Identify which cell holds the provided text, then report its [x, y] central coordinate. 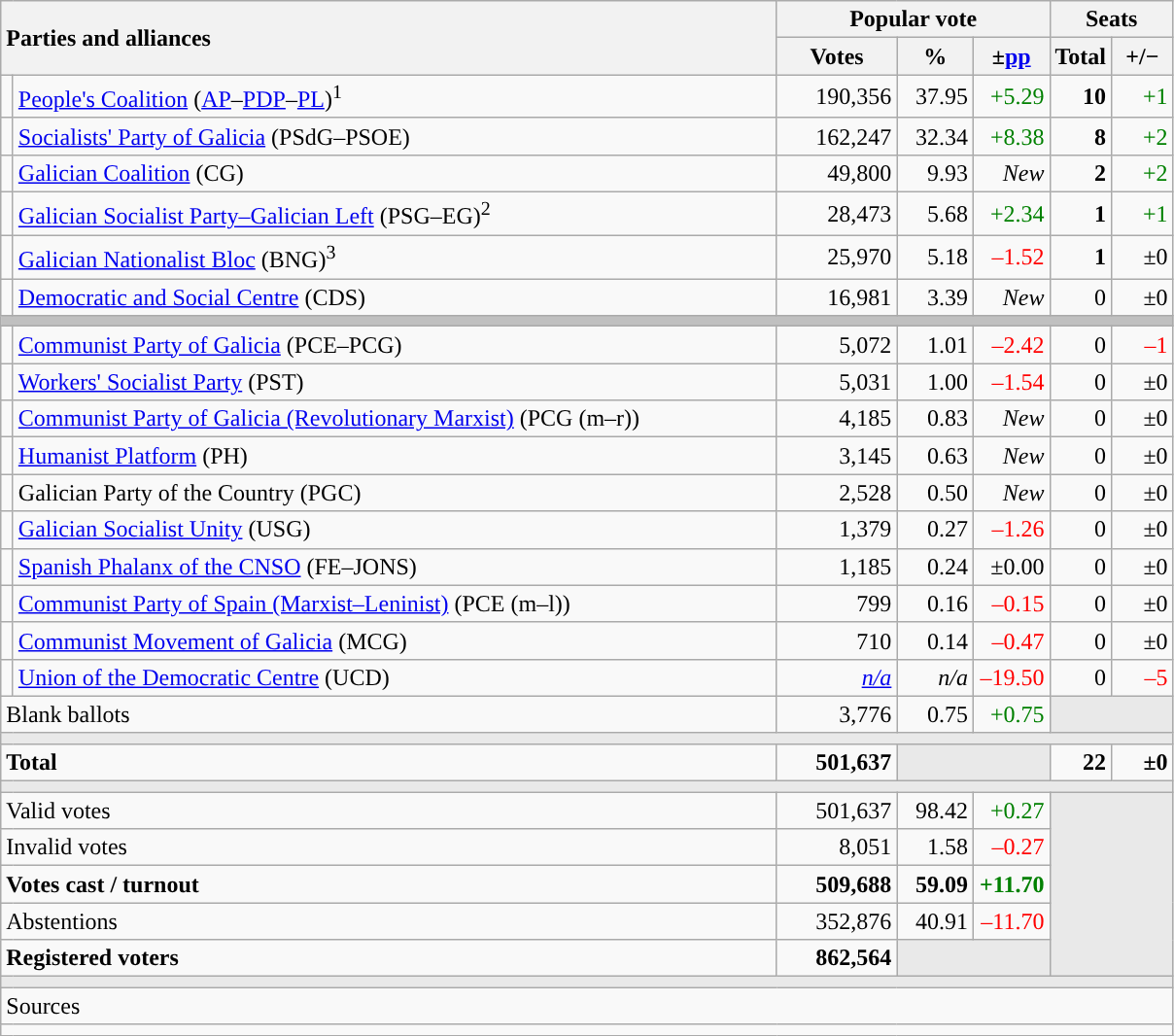
16,981 [837, 297]
190,356 [837, 97]
3.39 [935, 297]
+0.27 [1011, 811]
% [935, 56]
0.63 [935, 456]
8,051 [837, 847]
Galician Nationalist Bloc (BNG)3 [395, 257]
Valid votes [389, 811]
1.00 [935, 382]
5,031 [837, 382]
Communist Party of Spain (Marxist–Leninist) (PCE (m–l)) [395, 604]
Communist Party of Galicia (Revolutionary Marxist) (PCG (m–r)) [395, 419]
3,145 [837, 456]
Spanish Phalanx of the CNSO (FE–JONS) [395, 567]
Galician Coalition (CG) [395, 173]
1.58 [935, 847]
40.91 [935, 921]
+/− [1143, 56]
+8.38 [1011, 136]
+0.75 [1011, 714]
3,776 [837, 714]
352,876 [837, 921]
10 [1081, 97]
–1 [1143, 345]
Votes cast / turnout [389, 884]
5,072 [837, 345]
Invalid votes [389, 847]
Galician Socialist Unity (USG) [395, 530]
Galician Socialist Party–Galician Left (PSG–EG)2 [395, 214]
2 [1081, 173]
799 [837, 604]
Seats [1112, 19]
0.27 [935, 530]
–2.42 [1011, 345]
+5.29 [1011, 97]
32.34 [935, 136]
862,564 [837, 958]
0.83 [935, 419]
49,800 [837, 173]
710 [837, 640]
±pp [1011, 56]
Workers' Socialist Party (PST) [395, 382]
Sources [587, 1006]
0.50 [935, 493]
+11.70 [1011, 884]
Democratic and Social Centre (CDS) [395, 297]
Blank ballots [389, 714]
–0.27 [1011, 847]
–11.70 [1011, 921]
0.75 [935, 714]
22 [1081, 763]
509,688 [837, 884]
59.09 [935, 884]
Communist Movement of Galicia (MCG) [395, 640]
98.42 [935, 811]
0.14 [935, 640]
±0.00 [1011, 567]
162,247 [837, 136]
–5 [1143, 677]
Communist Party of Galicia (PCE–PCG) [395, 345]
–0.47 [1011, 640]
28,473 [837, 214]
Galician Party of the Country (PGC) [395, 493]
–1.26 [1011, 530]
5.18 [935, 257]
9.93 [935, 173]
–19.50 [1011, 677]
0.24 [935, 567]
4,185 [837, 419]
People's Coalition (AP–PDP–PL)1 [395, 97]
Abstentions [389, 921]
8 [1081, 136]
–1.54 [1011, 382]
1,185 [837, 567]
37.95 [935, 97]
Votes [837, 56]
+2.34 [1011, 214]
25,970 [837, 257]
–1.52 [1011, 257]
–0.15 [1011, 604]
0.16 [935, 604]
Parties and alliances [389, 38]
1,379 [837, 530]
Popular vote [914, 19]
2,528 [837, 493]
1.01 [935, 345]
Socialists' Party of Galicia (PSdG–PSOE) [395, 136]
Union of the Democratic Centre (UCD) [395, 677]
Registered voters [389, 958]
5.68 [935, 214]
Humanist Platform (PH) [395, 456]
